Detect which cell encompasses the target text, then output its [x, y] center coordinate. 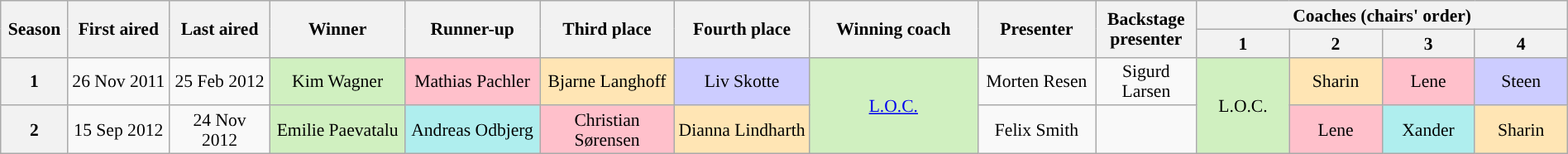
4 [1521, 43]
Bjarne Langhoff [607, 81]
Mathias Pachler [473, 81]
First aired [118, 29]
Dianna Lindharth [743, 130]
Fourth place [743, 29]
25 Feb 2012 [219, 81]
Season [35, 29]
Kim Wagner [337, 81]
24 Nov 2012 [219, 130]
Third place [607, 29]
15 Sep 2012 [118, 130]
Backstage presenter [1146, 29]
Liv Skotte [743, 81]
Emilie Paevatalu [337, 130]
3 [1428, 43]
Coaches (chairs' order) [1382, 15]
Xander [1428, 130]
Felix Smith [1037, 130]
Morten Resen [1037, 81]
26 Nov 2011 [118, 81]
Steen [1521, 81]
Sigurd Larsen [1146, 81]
Christian Sørensen [607, 130]
Andreas Odbjerg [473, 130]
Last aired [219, 29]
Winning coach [893, 29]
Winner [337, 29]
Presenter [1037, 29]
Runner-up [473, 29]
